Extract the (x, y) coordinate from the center of the cell holding the provided text.  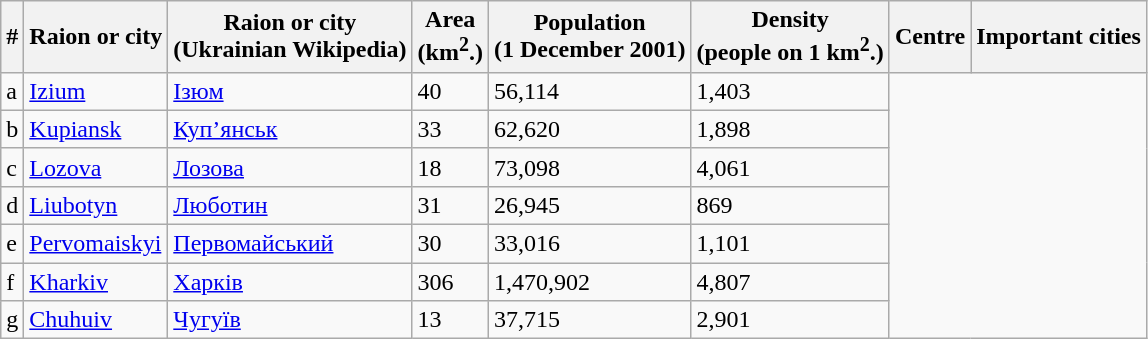
33,016 (590, 244)
d (12, 205)
Чугуїв (290, 320)
c (12, 167)
a (12, 91)
30 (450, 244)
56,114 (590, 91)
Ізюм (290, 91)
Liubotyn (96, 205)
Chuhuiv (96, 320)
Куп’янськ (290, 129)
40 (450, 91)
1,403 (790, 91)
37,715 (590, 320)
Population(1 December 2001) (590, 37)
1,898 (790, 129)
Kharkiv (96, 282)
# (12, 37)
31 (450, 205)
33 (450, 129)
Raion or city(Ukrainian Wikipedia) (290, 37)
1,470,902 (590, 282)
g (12, 320)
1,101 (790, 244)
Kupiansk (96, 129)
73,098 (590, 167)
Pervomaiskyi (96, 244)
b (12, 129)
13 (450, 320)
62,620 (590, 129)
Лозова (290, 167)
Харків (290, 282)
4,061 (790, 167)
Area(km2.) (450, 37)
f (12, 282)
Raion or city (96, 37)
18 (450, 167)
Important cities (1059, 37)
Lozova (96, 167)
4,807 (790, 282)
Centre (930, 37)
Люботин (290, 205)
306 (450, 282)
26,945 (590, 205)
2,901 (790, 320)
Izium (96, 91)
e (12, 244)
Density(people on 1 km2.) (790, 37)
869 (790, 205)
Первомайський (290, 244)
